Search for the cell housing the specified text and yield its [x, y] center coordinate. 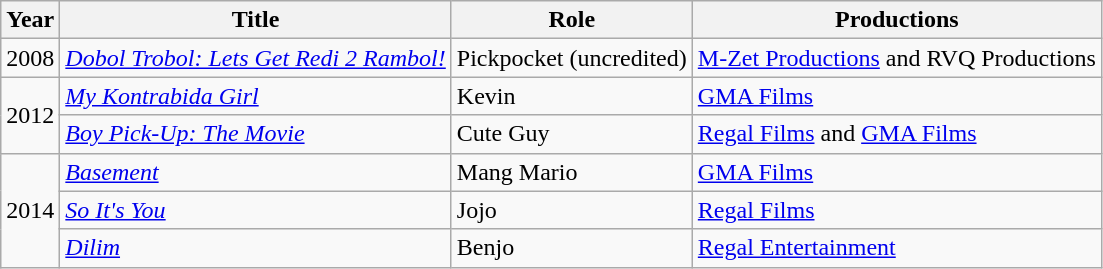
Jojo [572, 210]
Pickpocket (uncredited) [572, 58]
Regal Entertainment [896, 248]
2012 [30, 115]
Role [572, 20]
Regal Films [896, 210]
Productions [896, 20]
My Kontrabida Girl [256, 96]
Year [30, 20]
2014 [30, 210]
M-Zet Productions and RVQ Productions [896, 58]
Dobol Trobol: Lets Get Redi 2 Rambol! [256, 58]
Mang Mario [572, 172]
Dilim [256, 248]
Regal Films and GMA Films [896, 134]
Title [256, 20]
Benjo [572, 248]
Kevin [572, 96]
Boy Pick-Up: The Movie [256, 134]
Basement [256, 172]
2008 [30, 58]
Cute Guy [572, 134]
So It's You [256, 210]
